Detect which cell encompasses the target text, then output its [X, Y] center coordinate. 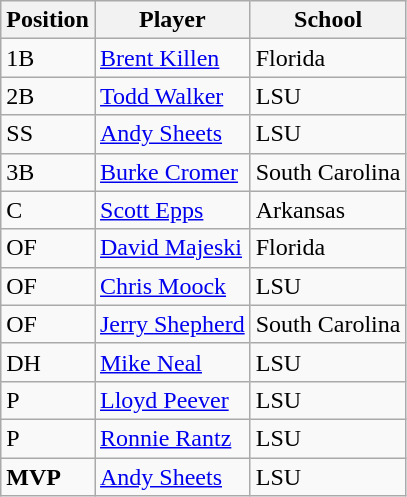
Position [48, 20]
Chris Moock [172, 286]
Brent Killen [172, 58]
2B [48, 96]
SS [48, 134]
Mike Neal [172, 362]
Jerry Shepherd [172, 324]
DH [48, 362]
MVP [48, 477]
Ronnie Rantz [172, 438]
Todd Walker [172, 96]
Player [172, 20]
Scott Epps [172, 210]
C [48, 210]
Arkansas [328, 210]
David Majeski [172, 248]
1B [48, 58]
Lloyd Peever [172, 400]
3B [48, 172]
Burke Cromer [172, 172]
School [328, 20]
